Search for the cell housing the specified text and yield its [X, Y] center coordinate. 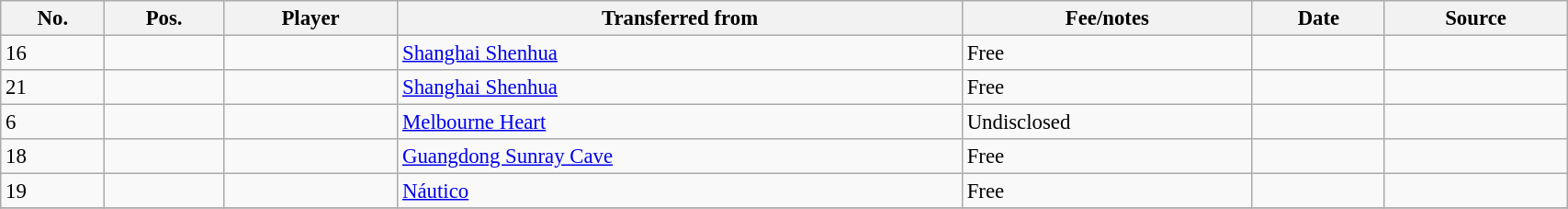
Player [310, 18]
18 [53, 157]
Náutico [680, 192]
No. [53, 18]
19 [53, 192]
16 [53, 53]
21 [53, 87]
Date [1318, 18]
Guangdong Sunray Cave [680, 157]
Pos. [164, 18]
Transferred from [680, 18]
6 [53, 122]
Undisclosed [1107, 122]
Source [1475, 18]
Melbourne Heart [680, 122]
Fee/notes [1107, 18]
